Detect which cell encompasses the target text, then output its [x, y] center coordinate. 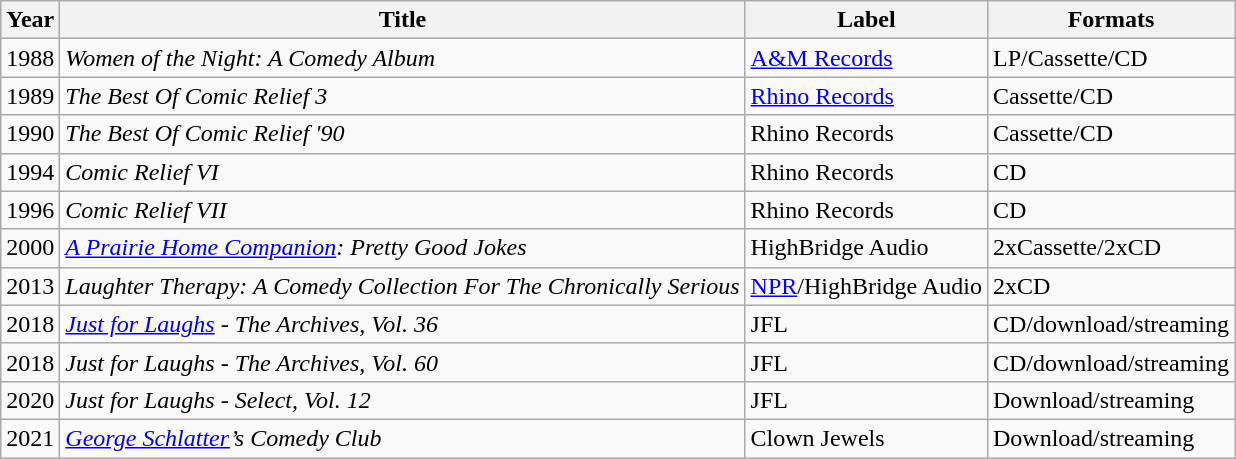
Just for Laughs - The Archives, Vol. 60 [402, 362]
Women of the Night: A Comedy Album [402, 58]
Just for Laughs - Select, Vol. 12 [402, 400]
A Prairie Home Companion: Pretty Good Jokes [402, 248]
LP/Cassette/CD [1110, 58]
2000 [30, 248]
1994 [30, 172]
2xCassette/2xCD [1110, 248]
1996 [30, 210]
George Schlatter’s Comedy Club [402, 438]
Comic Relief VI [402, 172]
2013 [30, 286]
Label [866, 20]
Clown Jewels [866, 438]
2xCD [1110, 286]
The Best Of Comic Relief 3 [402, 96]
Just for Laughs - The Archives, Vol. 36 [402, 324]
2021 [30, 438]
A&M Records [866, 58]
2020 [30, 400]
1989 [30, 96]
NPR/HighBridge Audio [866, 286]
1990 [30, 134]
HighBridge Audio [866, 248]
Title [402, 20]
Formats [1110, 20]
Laughter Therapy: A Comedy Collection For The Chronically Serious [402, 286]
Comic Relief VII [402, 210]
Year [30, 20]
The Best Of Comic Relief '90 [402, 134]
1988 [30, 58]
